Pinpoint the cell where the given text exists, returning its [x, y] midpoint coordinate. 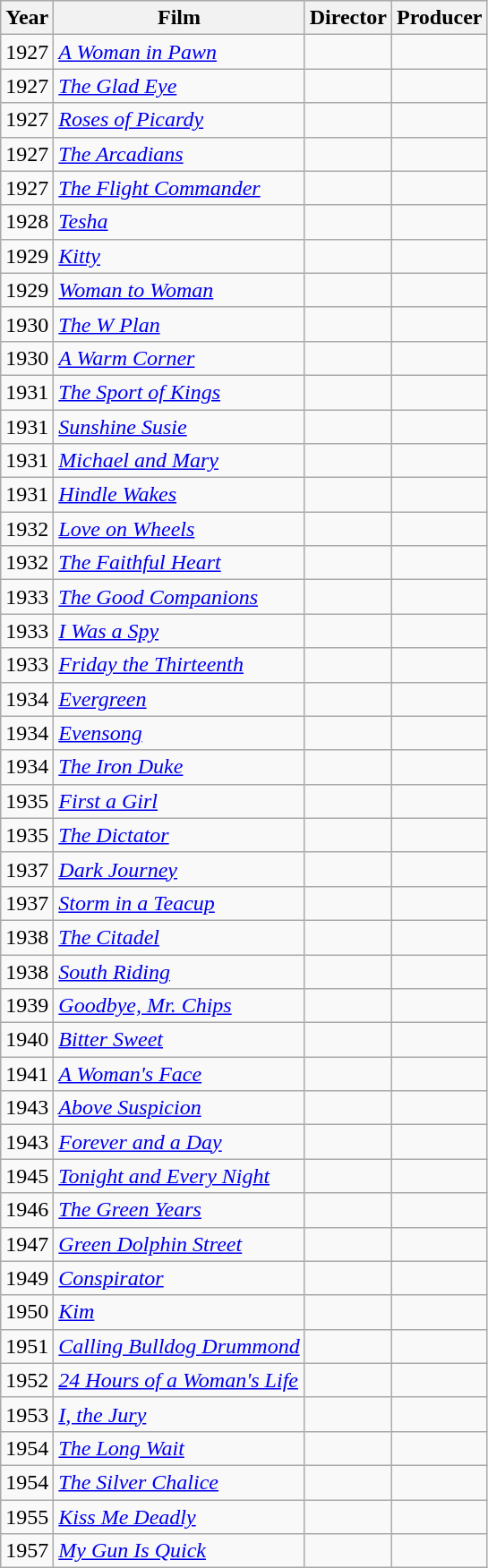
A Warm Corner [179, 358]
1928 [27, 222]
Producer [439, 18]
My Gun Is Quick [179, 1551]
1953 [27, 1414]
Hindle Wakes [179, 495]
Calling Bulldog Drummond [179, 1346]
Kitty [179, 256]
Forever and a Day [179, 1142]
Storm in a Teacup [179, 903]
The W Plan [179, 324]
Film [179, 18]
1941 [27, 1074]
The Dictator [179, 835]
South Riding [179, 971]
Roses of Picardy [179, 120]
Above Suspicion [179, 1108]
1955 [27, 1517]
The Good Companions [179, 597]
Dark Journey [179, 869]
Year [27, 18]
The Flight Commander [179, 188]
The Faithful Heart [179, 563]
Goodbye, Mr. Chips [179, 1006]
Green Dolphin Street [179, 1244]
I, the Jury [179, 1414]
A Woman in Pawn [179, 52]
1951 [27, 1346]
1952 [27, 1380]
1957 [27, 1551]
The Green Years [179, 1210]
The Long Wait [179, 1448]
Love on Wheels [179, 529]
The Arcadians [179, 154]
Tesha [179, 222]
Kiss Me Deadly [179, 1517]
Friday the Thirteenth [179, 665]
1947 [27, 1244]
Evensong [179, 733]
1950 [27, 1312]
The Iron Duke [179, 767]
1946 [27, 1210]
Tonight and Every Night [179, 1176]
1945 [27, 1176]
1939 [27, 1006]
First a Girl [179, 801]
Sunshine Susie [179, 427]
Michael and Mary [179, 461]
Conspirator [179, 1278]
Woman to Woman [179, 290]
Evergreen [179, 699]
Bitter Sweet [179, 1040]
The Citadel [179, 937]
The Silver Chalice [179, 1482]
I Was a Spy [179, 631]
The Sport of Kings [179, 392]
Kim [179, 1312]
Director [347, 18]
24 Hours of a Woman's Life [179, 1380]
A Woman's Face [179, 1074]
1949 [27, 1278]
The Glad Eye [179, 86]
1940 [27, 1040]
